Capture the cell that displays the provided text and extract its (x, y) central coordinate. 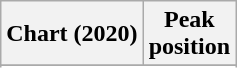
Chart (2020) (72, 34)
Peakposition (189, 34)
